Detect which cell encompasses the target text, then output its [x, y] center coordinate. 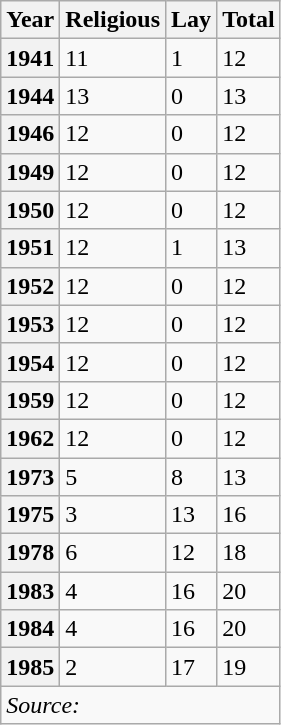
11 [113, 58]
Religious [113, 20]
1962 [30, 438]
Lay [192, 20]
18 [249, 553]
1973 [30, 477]
1983 [30, 591]
6 [113, 553]
19 [249, 667]
1946 [30, 134]
3 [113, 515]
1952 [30, 286]
8 [192, 477]
2 [113, 667]
1950 [30, 210]
1953 [30, 324]
17 [192, 667]
1949 [30, 172]
1975 [30, 515]
1959 [30, 400]
Source: [140, 705]
1978 [30, 553]
1985 [30, 667]
1941 [30, 58]
1954 [30, 362]
1951 [30, 248]
Year [30, 20]
5 [113, 477]
1984 [30, 629]
1944 [30, 96]
Total [249, 20]
